Pinpoint the cell where the given text exists, returning its (X, Y) midpoint coordinate. 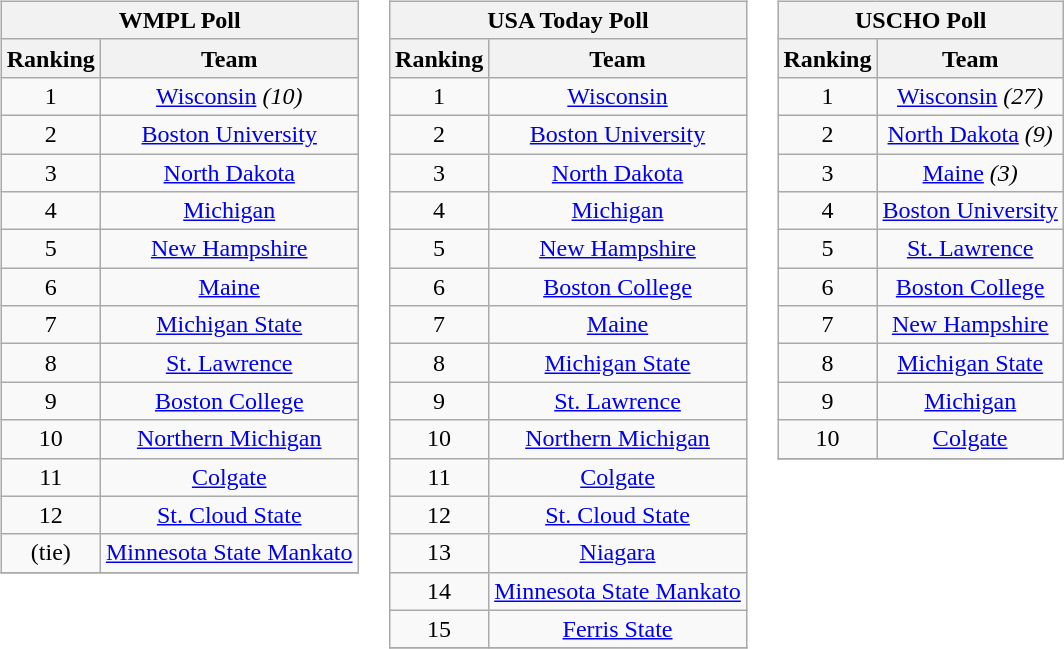
WMPL Poll (180, 20)
(tie) (50, 553)
Wisconsin (618, 96)
USA Today Poll (568, 20)
North Dakota (9) (970, 134)
Wisconsin (27) (970, 96)
USCHO Poll (921, 20)
Ferris State (618, 629)
Niagara (618, 553)
14 (440, 591)
15 (440, 629)
13 (440, 553)
Maine (3) (970, 173)
Wisconsin (10) (229, 96)
